For the text-containing cell, return its midpoint in [x, y] coordinate format. 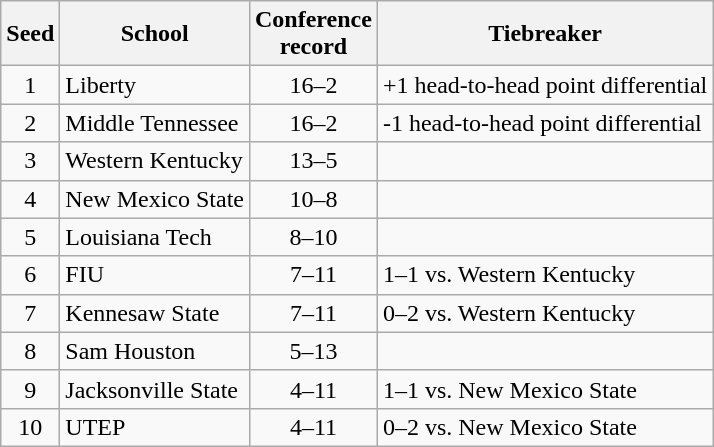
Sam Houston [155, 351]
+1 head-to-head point differential [544, 85]
3 [30, 161]
-1 head-to-head point differential [544, 123]
Liberty [155, 85]
7 [30, 313]
New Mexico State [155, 199]
0–2 vs. Western Kentucky [544, 313]
4 [30, 199]
Jacksonville State [155, 389]
1–1 vs. New Mexico State [544, 389]
Middle Tennessee [155, 123]
Louisiana Tech [155, 237]
Conferencerecord [313, 34]
13–5 [313, 161]
5–13 [313, 351]
2 [30, 123]
0–2 vs. New Mexico State [544, 427]
10–8 [313, 199]
Seed [30, 34]
School [155, 34]
8 [30, 351]
Tiebreaker [544, 34]
1 [30, 85]
Kennesaw State [155, 313]
6 [30, 275]
1–1 vs. Western Kentucky [544, 275]
5 [30, 237]
FIU [155, 275]
Western Kentucky [155, 161]
10 [30, 427]
9 [30, 389]
UTEP [155, 427]
8–10 [313, 237]
